Search for the cell housing the specified text and yield its (x, y) center coordinate. 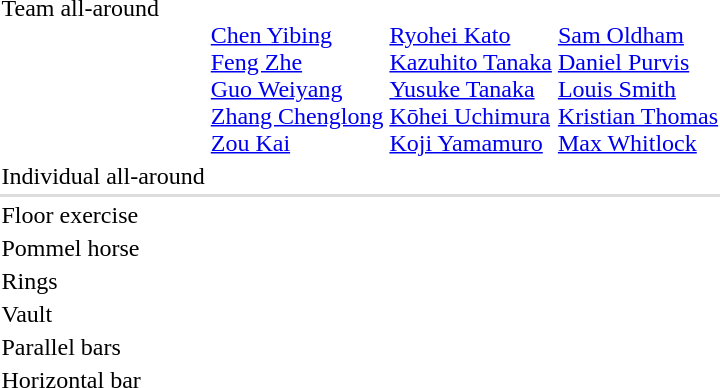
Individual all-around (103, 176)
Parallel bars (103, 347)
Floor exercise (103, 215)
Vault (103, 314)
Pommel horse (103, 248)
Rings (103, 281)
